Return the (x, y) coordinate for the center point of the cell that contains the specified text.  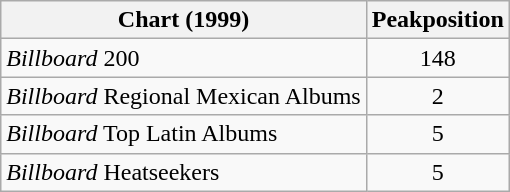
Peakposition (438, 20)
148 (438, 58)
Chart (1999) (184, 20)
Billboard Top Latin Albums (184, 134)
Billboard Regional Mexican Albums (184, 96)
Billboard Heatseekers (184, 172)
Billboard 200 (184, 58)
2 (438, 96)
